Return (x, y) of the center of cell containing provided text 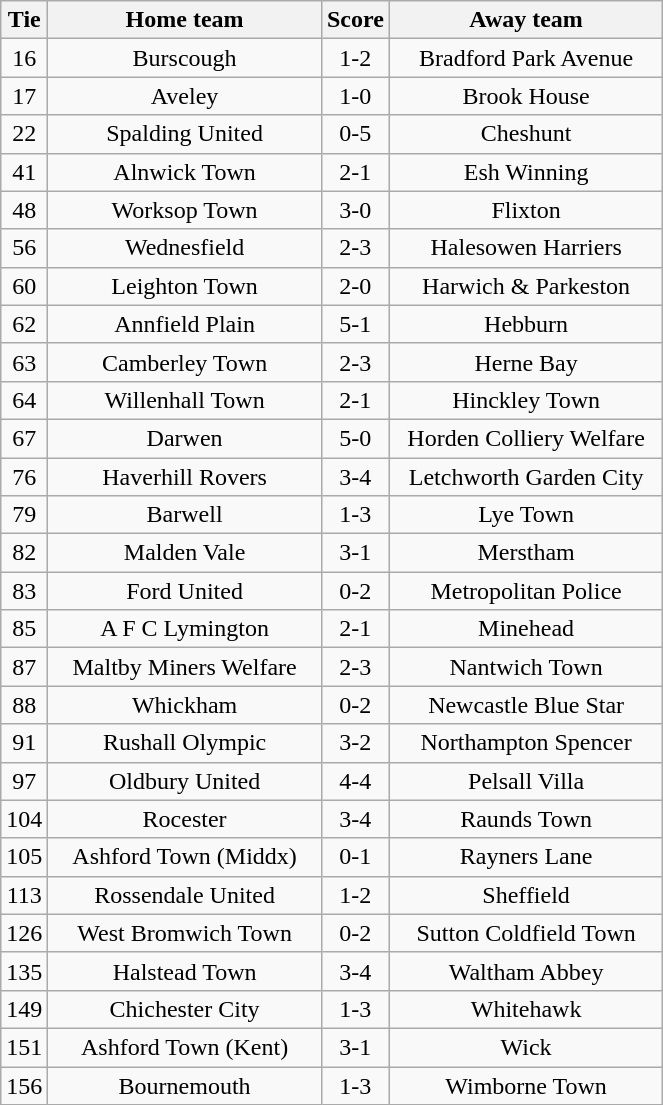
91 (24, 743)
Bournemouth (185, 1085)
5-1 (355, 324)
Away team (526, 20)
Spalding United (185, 134)
Barwell (185, 515)
1-0 (355, 96)
Merstham (526, 553)
62 (24, 324)
A F C Lymington (185, 629)
Annfield Plain (185, 324)
149 (24, 1009)
Halesowen Harriers (526, 248)
Leighton Town (185, 286)
Camberley Town (185, 362)
0-5 (355, 134)
82 (24, 553)
Halstead Town (185, 971)
56 (24, 248)
Ashford Town (Kent) (185, 1047)
Metropolitan Police (526, 591)
97 (24, 781)
64 (24, 400)
135 (24, 971)
79 (24, 515)
Score (355, 20)
3-2 (355, 743)
16 (24, 58)
105 (24, 857)
63 (24, 362)
48 (24, 210)
Aveley (185, 96)
Rushall Olympic (185, 743)
Northampton Spencer (526, 743)
87 (24, 667)
Whickham (185, 705)
Tie (24, 20)
156 (24, 1085)
Cheshunt (526, 134)
88 (24, 705)
Maltby Miners Welfare (185, 667)
Oldbury United (185, 781)
5-0 (355, 438)
Letchworth Garden City (526, 477)
67 (24, 438)
3-0 (355, 210)
126 (24, 933)
Hebburn (526, 324)
Sheffield (526, 895)
Waltham Abbey (526, 971)
41 (24, 172)
151 (24, 1047)
Newcastle Blue Star (526, 705)
60 (24, 286)
Alnwick Town (185, 172)
Nantwich Town (526, 667)
Whitehawk (526, 1009)
76 (24, 477)
Hinckley Town (526, 400)
2-0 (355, 286)
Raunds Town (526, 819)
Flixton (526, 210)
Willenhall Town (185, 400)
Darwen (185, 438)
Horden Colliery Welfare (526, 438)
0-1 (355, 857)
17 (24, 96)
Wimborne Town (526, 1085)
Chichester City (185, 1009)
Rayners Lane (526, 857)
Minehead (526, 629)
Esh Winning (526, 172)
Herne Bay (526, 362)
Harwich & Parkeston (526, 286)
Brook House (526, 96)
Malden Vale (185, 553)
Rocester (185, 819)
Burscough (185, 58)
22 (24, 134)
Haverhill Rovers (185, 477)
Pelsall Villa (526, 781)
104 (24, 819)
85 (24, 629)
Home team (185, 20)
113 (24, 895)
Lye Town (526, 515)
Rossendale United (185, 895)
Sutton Coldfield Town (526, 933)
Ford United (185, 591)
Ashford Town (Middx) (185, 857)
Worksop Town (185, 210)
Bradford Park Avenue (526, 58)
Wick (526, 1047)
4-4 (355, 781)
Wednesfield (185, 248)
West Bromwich Town (185, 933)
83 (24, 591)
